Capture the cell that displays the provided text and extract its [X, Y] central coordinate. 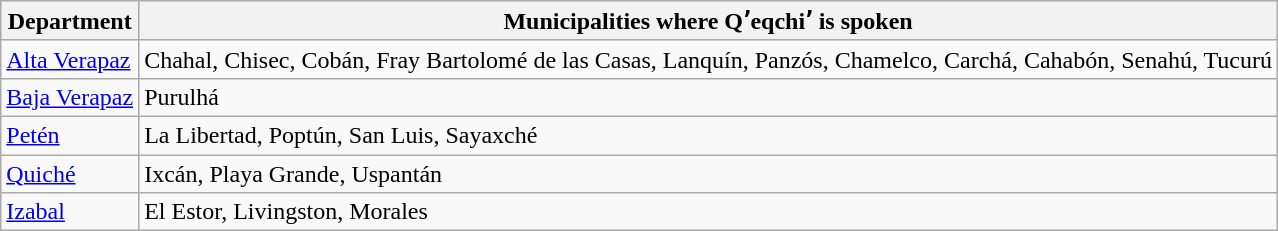
Quiché [70, 173]
Purulhá [708, 97]
Petén [70, 135]
Alta Verapaz [70, 59]
La Libertad, Poptún, San Luis, Sayaxché [708, 135]
El Estor, Livingston, Morales [708, 212]
Baja Verapaz [70, 97]
Izabal [70, 212]
Department [70, 21]
Ixcán, Playa Grande, Uspantán [708, 173]
Municipalities where Qʼeqchiʼ is spoken [708, 21]
Chahal, Chisec, Cobán, Fray Bartolomé de las Casas, Lanquín, Panzós, Chamelco, Carchá, Cahabón, Senahú, Tucurú [708, 59]
